Search for the cell housing the specified text and yield its (X, Y) center coordinate. 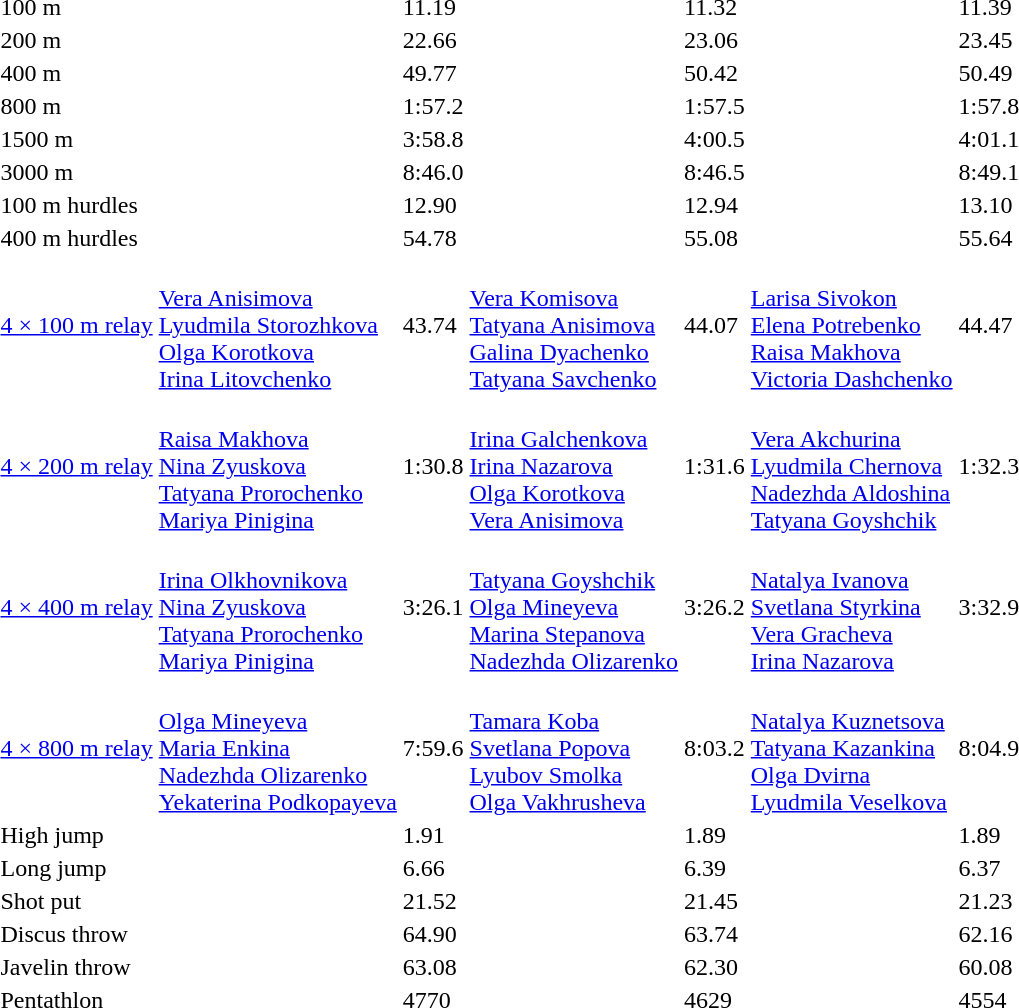
8:46.0 (433, 172)
64.90 (433, 934)
1:31.6 (715, 466)
1:57.5 (715, 106)
43.74 (433, 325)
Irina OlkhovnikovaNina ZyuskovaTatyana ProrochenkoMariya Pinigina (278, 607)
Vera KomisovaTatyana AnisimovaGalina DyachenkoTatyana Savchenko (574, 325)
Larisa SivokonElena PotrebenkoRaisa MakhovaVictoria Dashchenko (852, 325)
Tamara KobaSvetlana PopovaLyubov SmolkaOlga Vakhrusheva (574, 748)
44.07 (715, 325)
21.45 (715, 901)
Vera AnisimovaLyudmila StorozhkovaOlga KorotkovaIrina Litovchenko (278, 325)
Olga MineyevaMaria EnkinaNadezhda OlizarenkoYekaterina Podkopayeva (278, 748)
23.06 (715, 40)
6.39 (715, 868)
1:57.2 (433, 106)
Raisa MakhovaNina ZyuskovaTatyana ProrochenkoMariya Pinigina (278, 466)
63.08 (433, 967)
3:26.2 (715, 607)
Tatyana GoyshchikOlga MineyevaMarina StepanovaNadezhda Olizarenko (574, 607)
Natalya KuznetsovaTatyana KazankinaOlga DvirnaLyudmila Veselkova (852, 748)
Irina GalchenkovaIrina NazarovaOlga KorotkovaVera Anisimova (574, 466)
55.08 (715, 238)
1:30.8 (433, 466)
3:58.8 (433, 139)
1.91 (433, 835)
Vera AkchurinaLyudmila ChernovaNadezhda AldoshinaTatyana Goyshchik (852, 466)
3:26.1 (433, 607)
62.30 (715, 967)
1.89 (715, 835)
Natalya IvanovaSvetlana StyrkinaVera GrachevaIrina Nazarova (852, 607)
54.78 (433, 238)
21.52 (433, 901)
4:00.5 (715, 139)
12.90 (433, 205)
12.94 (715, 205)
63.74 (715, 934)
8:03.2 (715, 748)
7:59.6 (433, 748)
22.66 (433, 40)
50.42 (715, 73)
49.77 (433, 73)
8:46.5 (715, 172)
6.66 (433, 868)
